Determine the (x, y) coordinate at the center of the cell enclosing the given text.  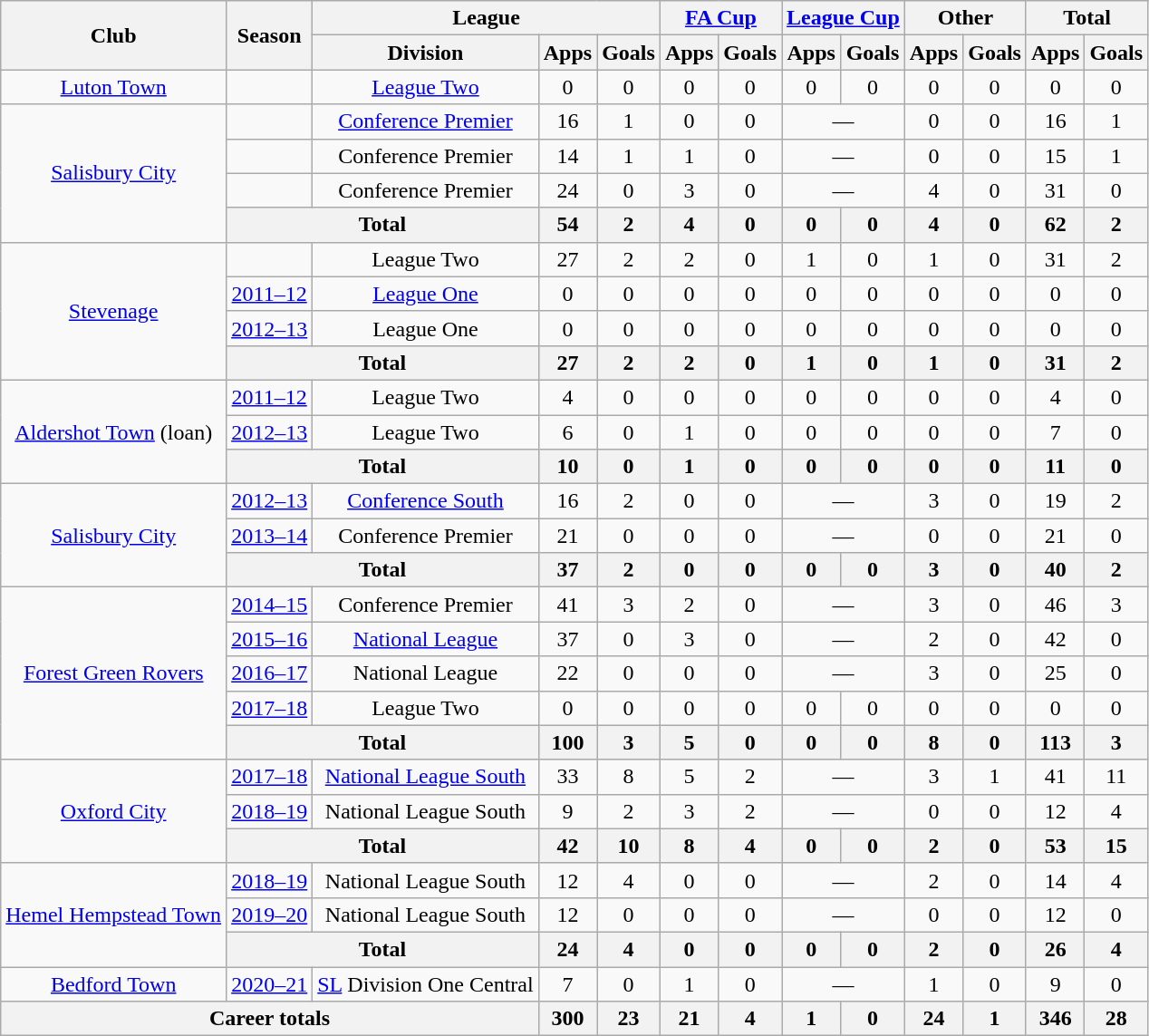
113 (1055, 742)
Bedford Town (114, 983)
Aldershot Town (loan) (114, 431)
100 (567, 742)
League (487, 18)
2015–16 (270, 639)
23 (629, 1019)
Stevenage (114, 311)
Season (270, 35)
2019–20 (270, 915)
2013–14 (270, 536)
Hemel Hempstead Town (114, 915)
Luton Town (114, 87)
25 (1055, 673)
26 (1055, 949)
300 (567, 1019)
Oxford City (114, 811)
22 (567, 673)
28 (1116, 1019)
SL Division One Central (426, 983)
Other (965, 18)
40 (1055, 570)
League Cup (844, 18)
33 (567, 777)
346 (1055, 1019)
53 (1055, 846)
Forest Green Rovers (114, 673)
54 (567, 225)
Conference South (426, 501)
2016–17 (270, 673)
62 (1055, 225)
2014–15 (270, 605)
19 (1055, 501)
Club (114, 35)
Division (426, 53)
FA Cup (720, 18)
6 (567, 432)
2020–21 (270, 983)
Career totals (270, 1019)
46 (1055, 605)
